Locate the cell with the specified text and output its [x, y] center coordinate. 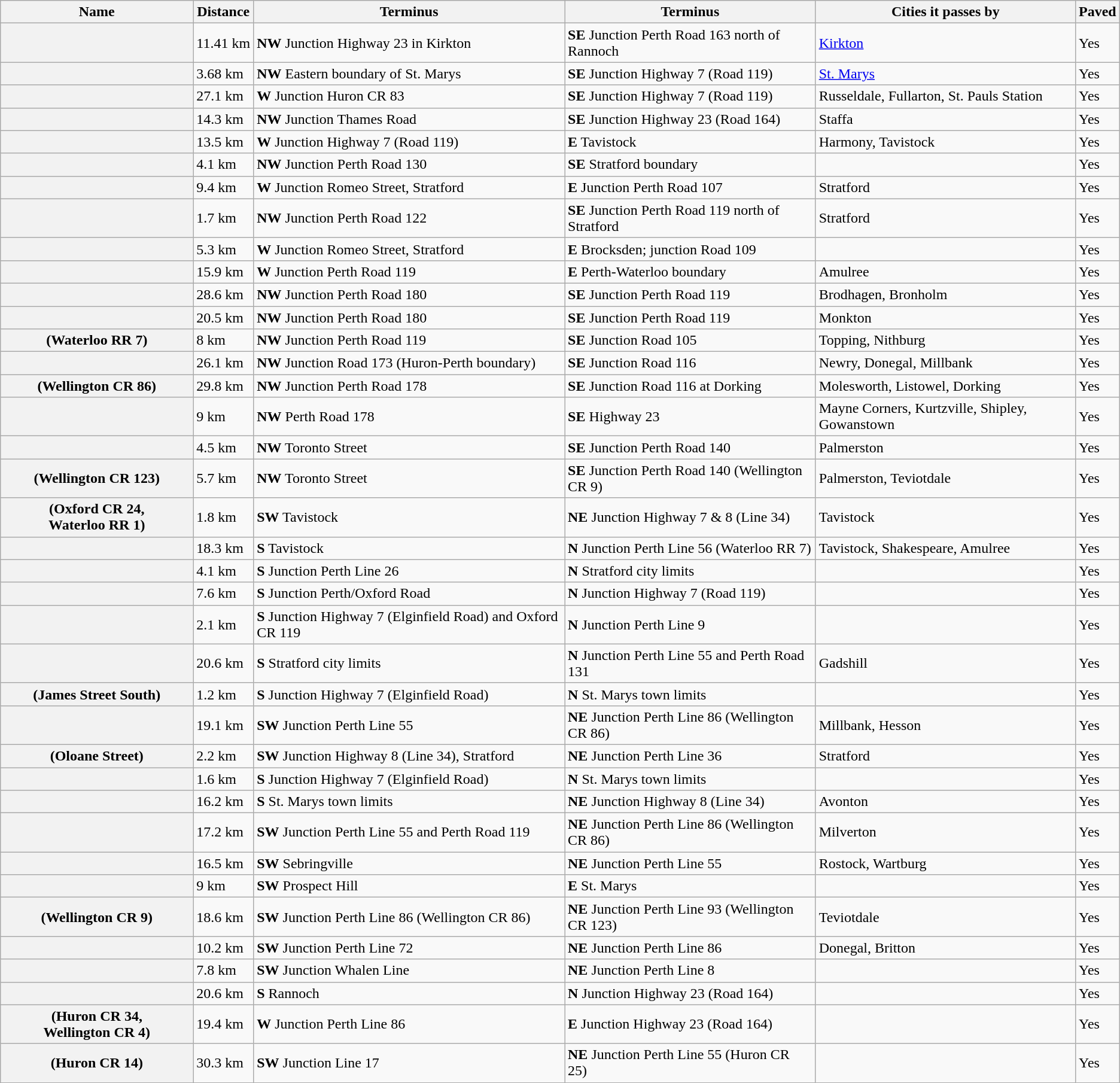
Avonton [945, 802]
1.2 km [224, 694]
1.7 km [224, 218]
NE Junction Perth Line 55 [690, 863]
E St. Marys [690, 886]
Brodhagen, Bronholm [945, 294]
5.3 km [224, 249]
19.1 km [224, 725]
SW Sebringville [409, 863]
(Wellington CR 9) [97, 917]
S Junction Perth Line 26 [409, 571]
S St. Marys town limits [409, 802]
Kirkton [945, 43]
Tavistock [945, 517]
Molesworth, Listowel, Dorking [945, 386]
NW Junction Perth Road 119 [409, 340]
14.3 km [224, 119]
19.4 km [224, 1024]
SW Prospect Hill [409, 886]
NE Junction Perth Line 86 [690, 948]
SE Junction Road 116 at Dorking [690, 386]
E Perth-Waterloo boundary [690, 272]
E Junction Perth Road 107 [690, 187]
2.2 km [224, 756]
W Junction Huron CR 83 [409, 96]
18.3 km [224, 548]
SW Junction Perth Line 72 [409, 948]
Milverton [945, 833]
Tavistock, Shakespeare, Amulree [945, 548]
SW Tavistock [409, 517]
2.1 km [224, 625]
NE Junction Highway 7 & 8 (Line 34) [690, 517]
St. Marys [945, 74]
E Brocksden; junction Road 109 [690, 249]
NW Junction Perth Road 122 [409, 218]
SW Junction Perth Line 55 [409, 725]
S Tavistock [409, 548]
N Stratford city limits [690, 571]
SW Junction Whalen Line [409, 971]
(Oloane Street) [97, 756]
W Junction Highway 7 (Road 119) [409, 142]
(Huron CR 34, Wellington CR 4) [97, 1024]
11.41 km [224, 43]
SW Junction Highway 8 (Line 34), Stratford [409, 756]
SW Junction Perth Line 55 and Perth Road 119 [409, 833]
5.7 km [224, 479]
NW Perth Road 178 [409, 416]
SE Highway 23 [690, 416]
SW Junction Perth Line 86 (Wellington CR 86) [409, 917]
SE Junction Perth Road 140 [690, 448]
7.6 km [224, 594]
Harmony, Tavistock [945, 142]
NE Junction Perth Line 55 (Huron CR 25) [690, 1063]
Amulree [945, 272]
S Stratford city limits [409, 663]
15.9 km [224, 272]
Russeldale, Fullarton, St. Pauls Station [945, 96]
N Junction Perth Line 55 and Perth Road 131 [690, 663]
26.1 km [224, 363]
Topping, Nithburg [945, 340]
20.5 km [224, 318]
W Junction Perth Line 86 [409, 1024]
Staffa [945, 119]
16.5 km [224, 863]
28.6 km [224, 294]
W Junction Perth Road 119 [409, 272]
3.68 km [224, 74]
SE Junction Road 105 [690, 340]
NW Junction Highway 23 in Kirkton [409, 43]
Gadshill [945, 663]
E Junction Highway 23 (Road 164) [690, 1024]
Paved [1097, 12]
13.5 km [224, 142]
Donegal, Britton [945, 948]
Millbank, Hesson [945, 725]
SE Stratford boundary [690, 165]
1.6 km [224, 778]
NE Junction Perth Line 93 (Wellington CR 123) [690, 917]
30.3 km [224, 1063]
1.8 km [224, 517]
NE Junction Highway 8 (Line 34) [690, 802]
Teviotdale [945, 917]
SE Junction Road 116 [690, 363]
Distance [224, 12]
NW Junction Perth Road 178 [409, 386]
16.2 km [224, 802]
S Junction Perth/Oxford Road [409, 594]
27.1 km [224, 96]
E Tavistock [690, 142]
SE Junction Perth Road 119 north of Stratford [690, 218]
Monkton [945, 318]
NW Eastern boundary of St. Marys [409, 74]
(Wellington CR 123) [97, 479]
Palmerston [945, 448]
(Wellington CR 86) [97, 386]
NW Junction Road 173 (Huron-Perth boundary) [409, 363]
N Junction Perth Line 56 (Waterloo RR 7) [690, 548]
SE Junction Highway 23 (Road 164) [690, 119]
Cities it passes by [945, 12]
9.4 km [224, 187]
N Junction Highway 23 (Road 164) [690, 993]
8 km [224, 340]
N Junction Highway 7 (Road 119) [690, 594]
Name [97, 12]
NW Junction Thames Road [409, 119]
Newry, Donegal, Millbank [945, 363]
(Huron CR 14) [97, 1063]
NW Junction Perth Road 130 [409, 165]
29.8 km [224, 386]
S Junction Highway 7 (Elginfield Road) and Oxford CR 119 [409, 625]
18.6 km [224, 917]
17.2 km [224, 833]
SE Junction Perth Road 140 (Wellington CR 9) [690, 479]
S Rannoch [409, 993]
NE Junction Perth Line 8 [690, 971]
(James Street South) [97, 694]
NE Junction Perth Line 36 [690, 756]
Mayne Corners, Kurtzville, Shipley, Gowanstown [945, 416]
(Oxford CR 24, Waterloo RR 1) [97, 517]
(Waterloo RR 7) [97, 340]
SW Junction Line 17 [409, 1063]
N Junction Perth Line 9 [690, 625]
Rostock, Wartburg [945, 863]
Palmerston, Teviotdale [945, 479]
4.5 km [224, 448]
10.2 km [224, 948]
7.8 km [224, 971]
SE Junction Perth Road 163 north of Rannoch [690, 43]
